Provide the [x, y] coordinate of the cell's center where the given text is located.  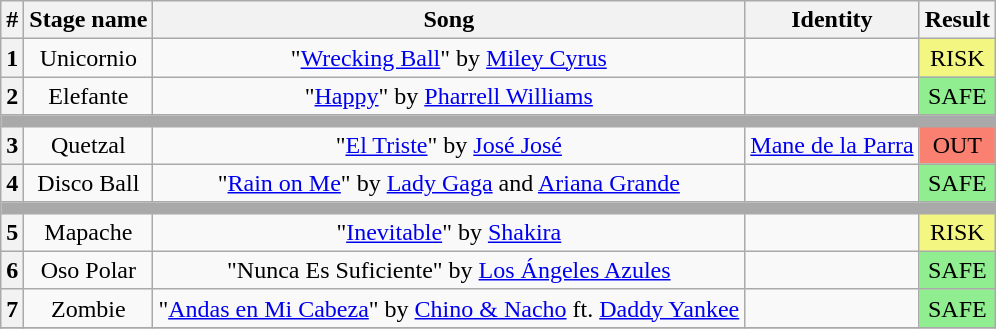
"Nunca Es Suficiente" by Los Ángeles Azules [449, 270]
Song [449, 20]
Unicornio [88, 58]
Zombie [88, 308]
6 [12, 270]
Mapache [88, 232]
Oso Polar [88, 270]
Identity [832, 20]
"Andas en Mi Cabeza" by Chino & Nacho ft. Daddy Yankee [449, 308]
"Inevitable" by Shakira [449, 232]
Mane de la Parra [832, 145]
2 [12, 96]
7 [12, 308]
"Rain on Me" by Lady Gaga and Ariana Grande [449, 183]
3 [12, 145]
4 [12, 183]
1 [12, 58]
Elefante [88, 96]
"Happy" by Pharrell Williams [449, 96]
"El Triste" by José José [449, 145]
Stage name [88, 20]
Result [957, 20]
OUT [957, 145]
Disco Ball [88, 183]
Quetzal [88, 145]
# [12, 20]
"Wrecking Ball" by Miley Cyrus [449, 58]
5 [12, 232]
